Determine the [X, Y] coordinate at the center of the cell enclosing the given text.  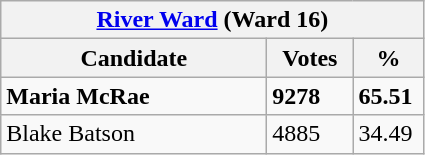
Blake Batson [134, 134]
River Ward (Ward 16) [212, 20]
Candidate [134, 58]
4885 [310, 134]
Maria McRae [134, 96]
65.51 [388, 96]
34.49 [388, 134]
% [388, 58]
Votes [310, 58]
9278 [310, 96]
